For the text-containing cell, return its midpoint in (X, Y) coordinate format. 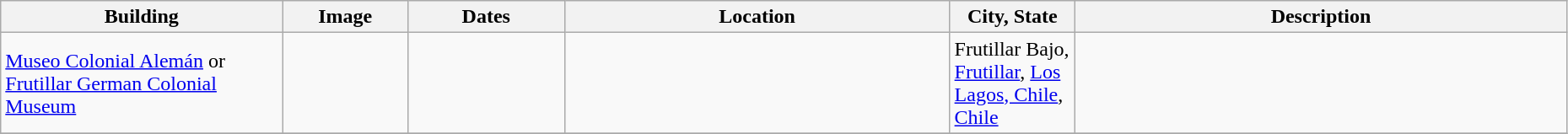
City, State (1012, 17)
Description (1321, 17)
Dates (486, 17)
Building (142, 17)
Image (346, 17)
Location (757, 17)
Museo Colonial Alemán or Frutillar German Colonial Museum (142, 83)
Frutillar Bajo, Frutillar, Los Lagos, Chile, Chile (1012, 83)
